Find where the given text appears and provide that cell's center as [x, y] coordinate. 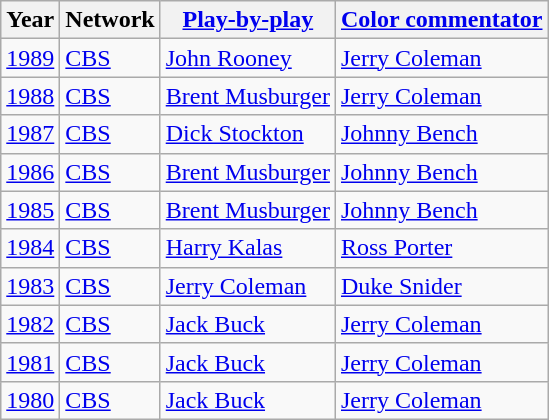
1987 [30, 134]
1984 [30, 248]
Duke Snider [442, 286]
1983 [30, 286]
1982 [30, 324]
Harry Kalas [248, 248]
Ross Porter [442, 248]
1986 [30, 172]
Color commentator [442, 20]
Network [110, 20]
1985 [30, 210]
1980 [30, 400]
Dick Stockton [248, 134]
Year [30, 20]
1989 [30, 58]
Play-by-play [248, 20]
John Rooney [248, 58]
1988 [30, 96]
1981 [30, 362]
